Determine the (X, Y) coordinate at the center of the cell enclosing the given text.  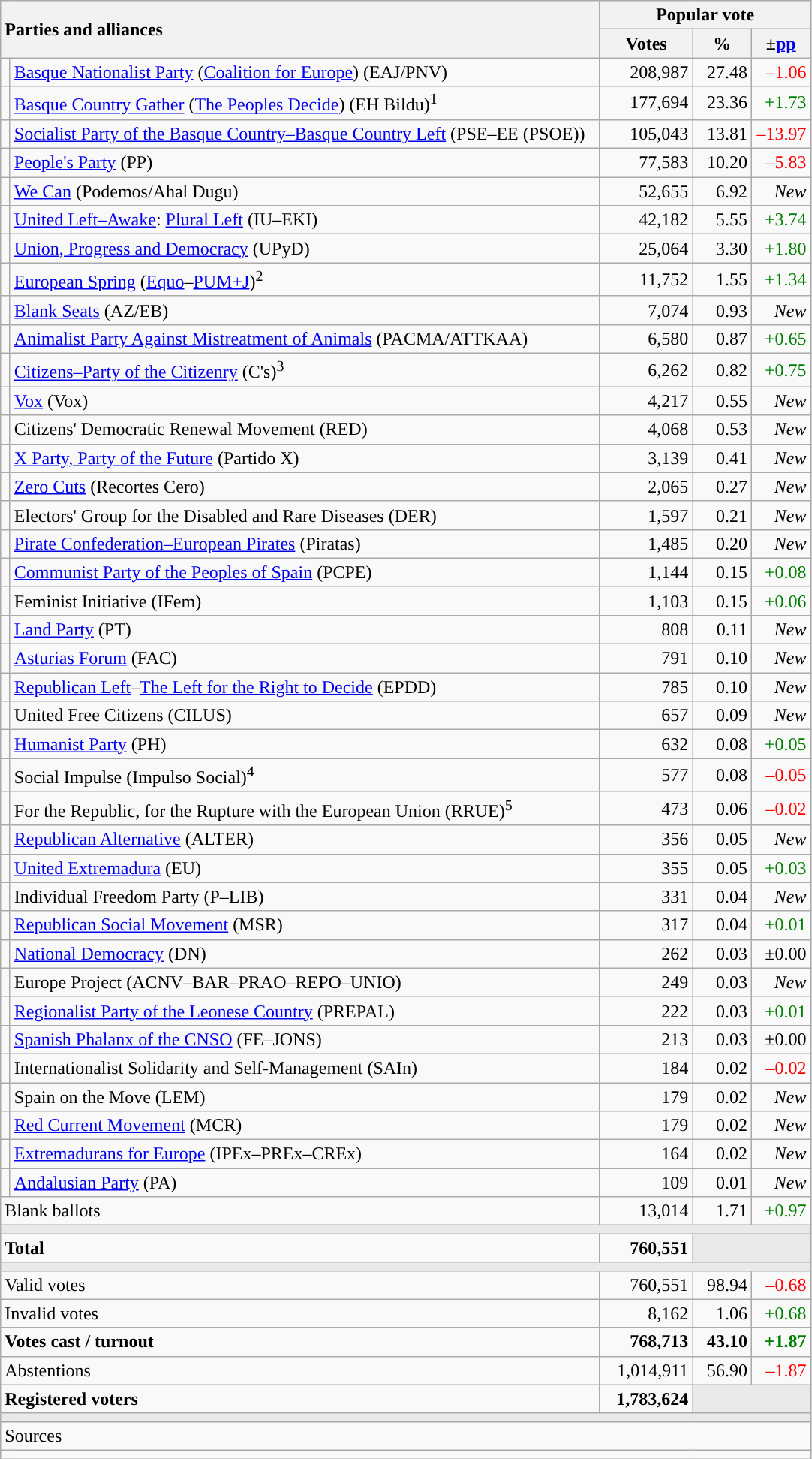
Individual Freedom Party (P–LIB) (305, 897)
0.41 (722, 458)
Socialist Party of the Basque Country–Basque Country Left (PSE–EE (PSOE)) (305, 134)
262 (646, 954)
3,139 (646, 458)
1,485 (646, 544)
Electors' Group for the Disabled and Rare Diseases (DER) (305, 515)
331 (646, 897)
–5.83 (780, 163)
Regionalist Party of the Leonese Country (PREPAL) (305, 1011)
0.53 (722, 430)
Popular vote (705, 15)
13.81 (722, 134)
Abstentions (300, 1370)
Republican Left–The Left for the Right to Decide (EPDD) (305, 687)
8,162 (646, 1313)
0.87 (722, 339)
+1.80 (780, 249)
Basque Country Gather (The Peoples Decide) (EH Bildu)1 (305, 104)
Asturias Forum (FAC) (305, 659)
+0.75 (780, 369)
Europe Project (ACNV–BAR–PRAO–REPO–UNIO) (305, 982)
0.20 (722, 544)
1.71 (722, 1211)
1,014,911 (646, 1370)
+1.34 (780, 279)
United Extremadura (EU) (305, 868)
For the Republic, for the Rupture with the European Union (RRUE)5 (305, 808)
X Party, Party of the Future (Partido X) (305, 458)
Social Impulse (Impulso Social)4 (305, 775)
Registered voters (300, 1399)
105,043 (646, 134)
Republican Social Movement (MSR) (305, 925)
657 (646, 716)
Republican Alternative (ALTER) (305, 840)
Pirate Confederation–European Pirates (Piratas) (305, 544)
56.90 (722, 1370)
11,752 (646, 279)
+0.05 (780, 744)
6,580 (646, 339)
768,713 (646, 1342)
Spanish Phalanx of the CNSO (FE–JONS) (305, 1039)
4,217 (646, 401)
808 (646, 630)
177,694 (646, 104)
7,074 (646, 310)
184 (646, 1068)
Blank Seats (AZ/EB) (305, 310)
0.01 (722, 1183)
0.93 (722, 310)
0.82 (722, 369)
We Can (Podemos/Ahal Dugu) (305, 191)
+0.65 (780, 339)
Total (300, 1248)
+1.87 (780, 1342)
Blank ballots (300, 1211)
23.36 (722, 104)
10.20 (722, 163)
473 (646, 808)
0.11 (722, 630)
3.30 (722, 249)
Union, Progress and Democracy (UPyD) (305, 249)
213 (646, 1039)
Citizens–Party of the Citizenry (C's)3 (305, 369)
6.92 (722, 191)
Votes (646, 44)
0.09 (722, 716)
5.55 (722, 220)
–0.68 (780, 1285)
–13.97 (780, 134)
Basque Nationalist Party (Coalition for Europe) (EAJ/PNV) (305, 72)
+0.06 (780, 601)
43.10 (722, 1342)
Internationalist Solidarity and Self-Management (SAIn) (305, 1068)
4,068 (646, 430)
Land Party (PT) (305, 630)
6,262 (646, 369)
77,583 (646, 163)
+0.08 (780, 572)
0.06 (722, 808)
Red Current Movement (MCR) (305, 1126)
+0.68 (780, 1313)
Parties and alliances (300, 29)
1,783,624 (646, 1399)
98.94 (722, 1285)
27.48 (722, 72)
–1.87 (780, 1370)
356 (646, 840)
+0.03 (780, 868)
Animalist Party Against Mistreatment of Animals (PACMA/ATTKAA) (305, 339)
1.55 (722, 279)
Valid votes (300, 1285)
Humanist Party (PH) (305, 744)
United Left–Awake: Plural Left (IU–EKI) (305, 220)
% (722, 44)
317 (646, 925)
±pp (780, 44)
1,103 (646, 601)
Feminist Initiative (IFem) (305, 601)
0.55 (722, 401)
785 (646, 687)
Vox (Vox) (305, 401)
1,144 (646, 572)
Invalid votes (300, 1313)
Zero Cuts (Recortes Cero) (305, 487)
National Democracy (DN) (305, 954)
222 (646, 1011)
208,987 (646, 72)
European Spring (Equo–PUM+J)2 (305, 279)
+1.73 (780, 104)
United Free Citizens (CILUS) (305, 716)
Spain on the Move (LEM) (305, 1097)
–0.05 (780, 775)
1.06 (722, 1313)
109 (646, 1183)
+3.74 (780, 220)
–1.06 (780, 72)
Andalusian Party (PA) (305, 1183)
632 (646, 744)
People's Party (PP) (305, 163)
1,597 (646, 515)
Extremadurans for Europe (IPEx–PREx–CREx) (305, 1154)
164 (646, 1154)
0.21 (722, 515)
355 (646, 868)
13,014 (646, 1211)
52,655 (646, 191)
25,064 (646, 249)
0.27 (722, 487)
+0.97 (780, 1211)
2,065 (646, 487)
249 (646, 982)
42,182 (646, 220)
Sources (405, 1436)
Votes cast / turnout (300, 1342)
577 (646, 775)
Citizens' Democratic Renewal Movement (RED) (305, 430)
791 (646, 659)
Communist Party of the Peoples of Spain (PCPE) (305, 572)
